Extract the (x, y) coordinate from the center of the cell holding the provided text.  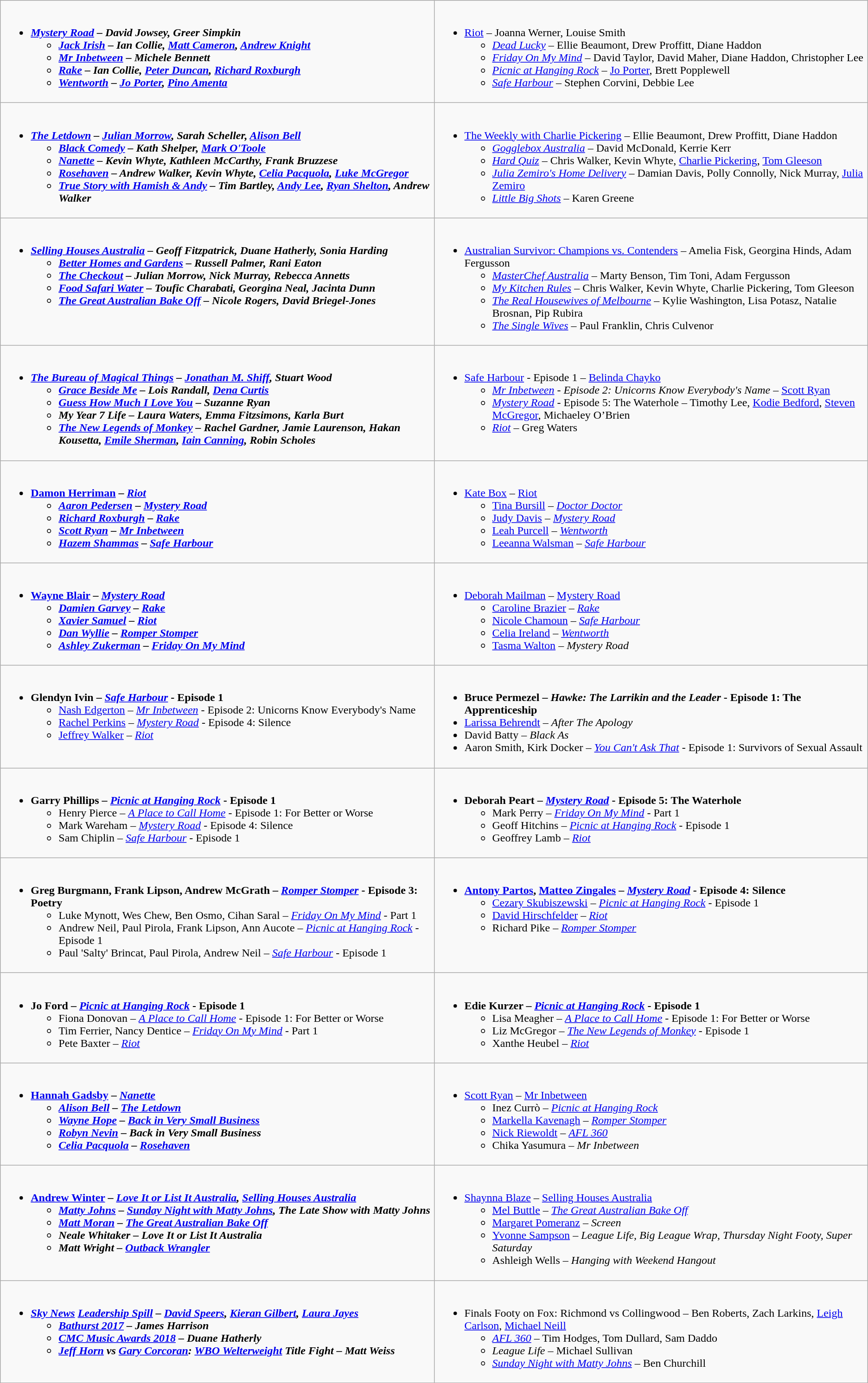
Deborah Mailman – Mystery RoadCaroline Brazier – RakeNicole Chamoun – Safe HarbourCelia Ireland – WentworthTasma Walton – Mystery Road (651, 614)
Damon Herriman – RiotAaron Pedersen – Mystery RoadRichard Roxburgh – RakeScott Ryan – Mr InbetweenHazem Shammas – Safe Harbour (217, 512)
Kate Box – RiotTina Bursill – Doctor DoctorJudy Davis – Mystery RoadLeah Purcell – WentworthLeeanna Walsman – Safe Harbour (651, 512)
Wayne Blair – Mystery RoadDamien Garvey – RakeXavier Samuel – RiotDan Wyllie – Romper StomperAshley Zukerman – Friday On My Mind (217, 614)
Scott Ryan – Mr InbetweenInez Currò – Picnic at Hanging RockMarkella Kavenagh – Romper StomperNick Riewoldt – AFL 360Chika Yasumura – Mr Inbetween (651, 1114)
